Pinpoint the cell where the given text exists, returning its (X, Y) midpoint coordinate. 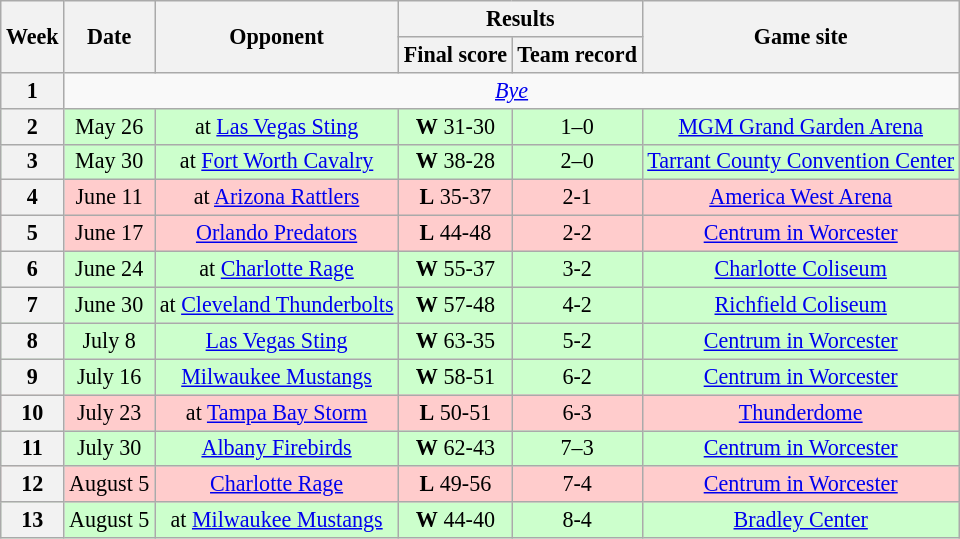
W 38-28 (456, 162)
Thunderdome (800, 412)
L 44-48 (456, 233)
12 (32, 484)
MGM Grand Garden Arena (800, 126)
1 (32, 90)
3-2 (577, 269)
11 (32, 448)
6-3 (577, 412)
at Arizona Rattlers (276, 198)
Final score (456, 54)
July 23 (110, 412)
Tarrant County Convention Center (800, 162)
May 26 (110, 126)
Charlotte Coliseum (800, 269)
May 30 (110, 162)
Bye (512, 90)
June 17 (110, 233)
Milwaukee Mustangs (276, 377)
W 58-51 (456, 377)
2-2 (577, 233)
W 31-30 (456, 126)
6-2 (577, 377)
June 30 (110, 305)
Game site (800, 36)
10 (32, 412)
Las Vegas Sting (276, 341)
at Las Vegas Sting (276, 126)
2 (32, 126)
L 49-56 (456, 484)
2-1 (577, 198)
2–0 (577, 162)
W 55-37 (456, 269)
W 44-40 (456, 520)
America West Arena (800, 198)
4-2 (577, 305)
Charlotte Rage (276, 484)
at Milwaukee Mustangs (276, 520)
4 (32, 198)
at Fort Worth Cavalry (276, 162)
Bradley Center (800, 520)
8 (32, 341)
at Tampa Bay Storm (276, 412)
June 11 (110, 198)
W 57-48 (456, 305)
W 62-43 (456, 448)
July 16 (110, 377)
at Cleveland Thunderbolts (276, 305)
13 (32, 520)
Team record (577, 54)
July 8 (110, 341)
Richfield Coliseum (800, 305)
at Charlotte Rage (276, 269)
Orlando Predators (276, 233)
Albany Firebirds (276, 448)
1–0 (577, 126)
7 (32, 305)
W 63-35 (456, 341)
L 50-51 (456, 412)
7-4 (577, 484)
5-2 (577, 341)
Opponent (276, 36)
June 24 (110, 269)
7–3 (577, 448)
3 (32, 162)
8-4 (577, 520)
5 (32, 233)
6 (32, 269)
L 35-37 (456, 198)
9 (32, 377)
Date (110, 36)
Results (520, 18)
July 30 (110, 448)
Week (32, 36)
